From the cell containing the given text, extract its center point as (x, y) coordinate. 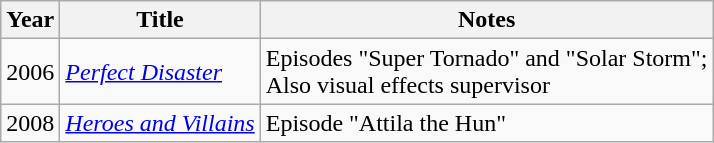
2008 (30, 123)
Heroes and Villains (160, 123)
Title (160, 20)
Year (30, 20)
Notes (486, 20)
2006 (30, 72)
Episode "Attila the Hun" (486, 123)
Perfect Disaster (160, 72)
Episodes "Super Tornado" and "Solar Storm";Also visual effects supervisor (486, 72)
